Scan for the cell matching the given text and deliver its [X, Y] coordinate at center. 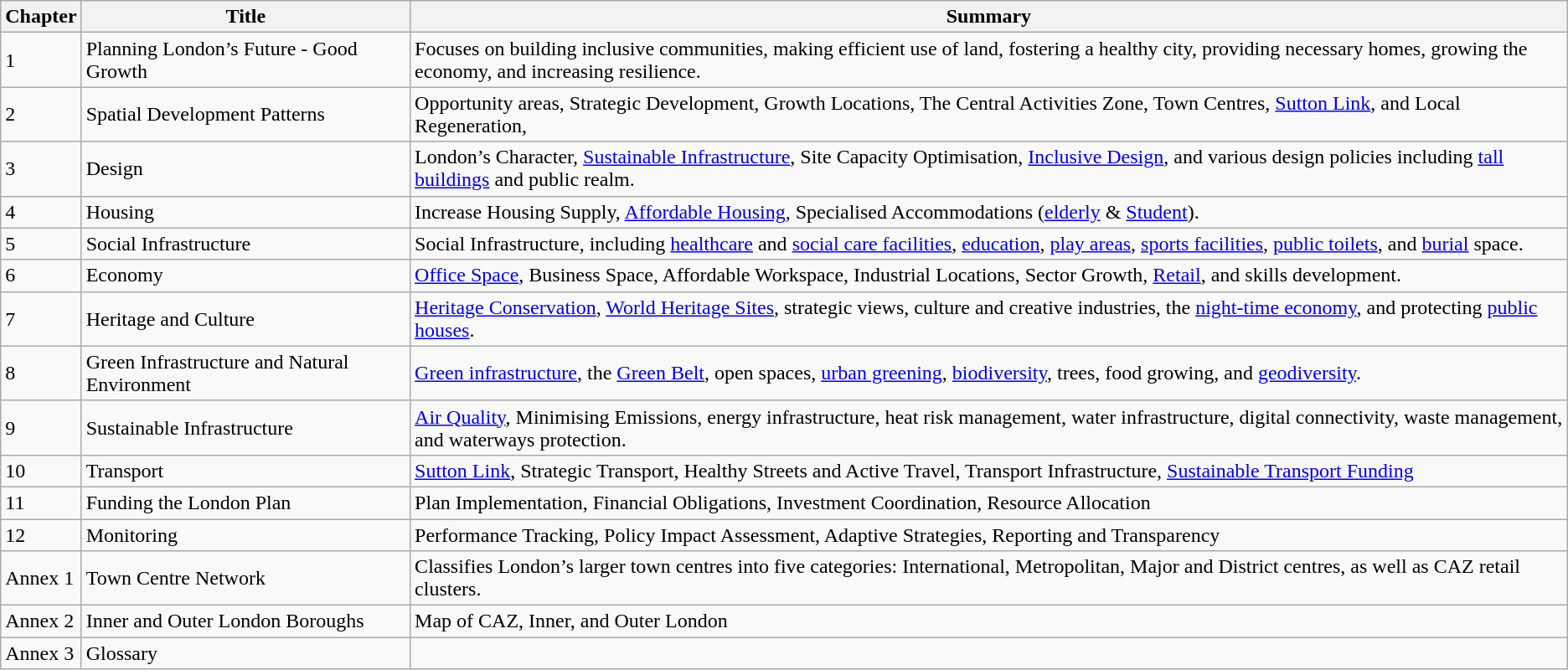
Heritage Conservation, World Heritage Sites, strategic views, culture and creative industries, the night-time economy, and protecting public houses. [989, 318]
10 [41, 471]
8 [41, 374]
11 [41, 502]
Spatial Development Patterns [245, 114]
Green infrastructure, the Green Belt, open spaces, urban greening, biodiversity, trees, food growing, and geodiversity. [989, 374]
Office Space, Business Space, Affordable Workspace, Industrial Locations, Sector Growth, Retail, and skills development. [989, 276]
Plan Implementation, Financial Obligations, Investment Coordination, Resource Allocation [989, 502]
1 [41, 60]
Heritage and Culture [245, 318]
Funding the London Plan [245, 502]
Planning London’s Future - Good Growth [245, 60]
3 [41, 169]
Town Centre Network [245, 578]
Summary [989, 17]
Annex 1 [41, 578]
7 [41, 318]
Annex 3 [41, 653]
Chapter [41, 17]
Glossary [245, 653]
Annex 2 [41, 621]
Sustainable Infrastructure [245, 427]
Housing [245, 212]
Green Infrastructure and Natural Environment [245, 374]
9 [41, 427]
Transport [245, 471]
Monitoring [245, 535]
Social Infrastructure, including healthcare and social care facilities, education, play areas, sports facilities, public toilets, and burial space. [989, 244]
Social Infrastructure [245, 244]
Opportunity areas, Strategic Development, Growth Locations, The Central Activities Zone, Town Centres, Sutton Link, and Local Regeneration, [989, 114]
2 [41, 114]
4 [41, 212]
6 [41, 276]
Increase Housing Supply, Affordable Housing, Specialised Accommodations (elderly & Student). [989, 212]
Design [245, 169]
12 [41, 535]
Economy [245, 276]
Inner and Outer London Boroughs [245, 621]
Title [245, 17]
Performance Tracking, Policy Impact Assessment, Adaptive Strategies, Reporting and Transparency [989, 535]
5 [41, 244]
Map of CAZ, Inner, and Outer London [989, 621]
Sutton Link, Strategic Transport, Healthy Streets and Active Travel, Transport Infrastructure, Sustainable Transport Funding [989, 471]
